Capture the cell that displays the provided text and extract its [x, y] central coordinate. 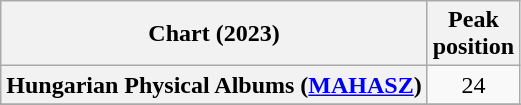
Chart (2023) [214, 34]
Peakposition [473, 34]
Hungarian Physical Albums (MAHASZ) [214, 85]
24 [473, 85]
